Capture the cell that displays the provided text and extract its [X, Y] central coordinate. 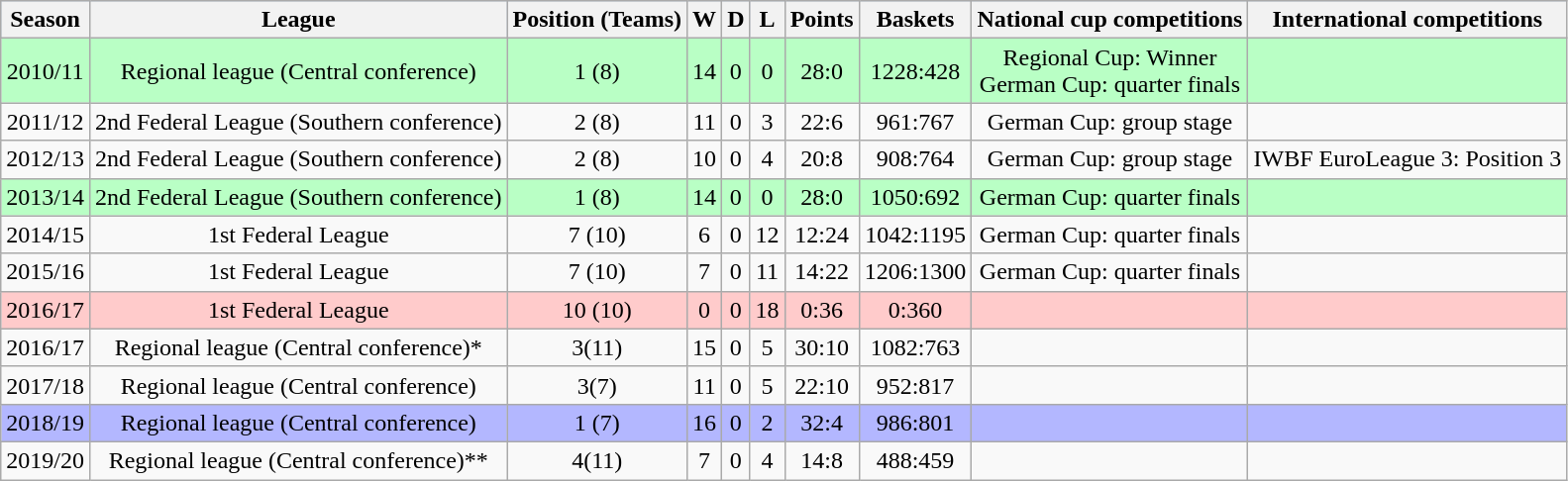
Regional league (Central conference)** [298, 460]
L [767, 20]
1 (7) [597, 423]
National cup competitions [1109, 20]
D [736, 20]
Position (Teams) [597, 20]
961:767 [915, 122]
2011/12 [46, 122]
2012/13 [46, 159]
908:764 [915, 159]
22:10 [822, 385]
1228:428 [915, 71]
Season [46, 20]
16 [705, 423]
3 [767, 122]
18 [767, 310]
2017/18 [46, 385]
14:22 [822, 272]
20:8 [822, 159]
2019/20 [46, 460]
3(7) [597, 385]
1082:763 [915, 347]
1050:692 [915, 197]
32:4 [822, 423]
2 [767, 423]
12:24 [822, 235]
Points [822, 20]
952:817 [915, 385]
0:36 [822, 310]
14:8 [822, 460]
30:10 [822, 347]
488:459 [915, 460]
2018/19 [46, 423]
3(11) [597, 347]
Regional league (Central conference)* [298, 347]
15 [705, 347]
Baskets [915, 20]
2010/11 [46, 71]
IWBF EuroLeague 3: Position 3 [1408, 159]
10 [705, 159]
W [705, 20]
2015/16 [46, 272]
1206:1300 [915, 272]
4(11) [597, 460]
Regional Cup: WinnerGerman Cup: quarter finals [1109, 71]
2014/15 [46, 235]
986:801 [915, 423]
0:360 [915, 310]
2013/14 [46, 197]
International competitions [1408, 20]
10 (10) [597, 310]
12 [767, 235]
1042:1195 [915, 235]
22:6 [822, 122]
League [298, 20]
6 [705, 235]
